Provide the (x, y) coordinate of the cell's center where the given text is located.  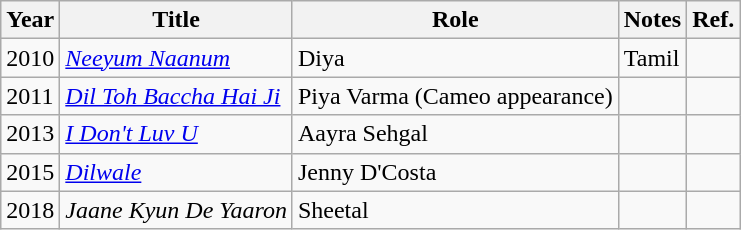
I Don't Luv U (176, 134)
Dil Toh Baccha Hai Ji (176, 96)
2010 (30, 58)
2015 (30, 172)
Notes (652, 20)
Diya (455, 58)
Tamil (652, 58)
Role (455, 20)
Jaane Kyun De Yaaron (176, 210)
Ref. (714, 20)
Jenny D'Costa (455, 172)
2013 (30, 134)
Piya Varma (Cameo appearance) (455, 96)
Sheetal (455, 210)
Title (176, 20)
Aayra Sehgal (455, 134)
Dilwale (176, 172)
Neeyum Naanum (176, 58)
Year (30, 20)
2011 (30, 96)
2018 (30, 210)
